Scan for the cell matching the given text and deliver its (X, Y) coordinate at center. 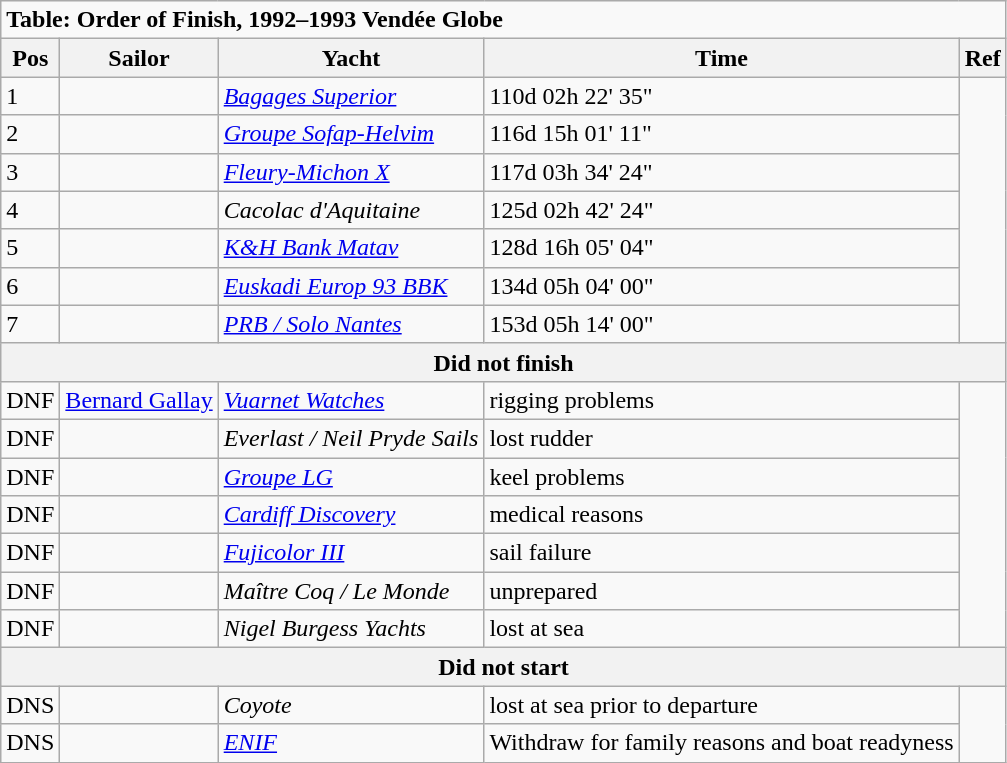
K&H Bank Matav (351, 248)
lost rudder (722, 438)
128d 16h 05' 04" (722, 248)
Euskadi Europ 93 BBK (351, 286)
1 (30, 96)
sail failure (722, 553)
PRB / Solo Nantes (351, 324)
Vuarnet Watches (351, 400)
Groupe Sofap-Helvim (351, 134)
5 (30, 248)
Groupe LG (351, 477)
116d 15h 01' 11" (722, 134)
Everlast / Neil Pryde Sails (351, 438)
Nigel Burgess Yachts (351, 629)
keel problems (722, 477)
Fleury-Michon X (351, 172)
Sailor (139, 58)
lost at sea prior to departure (722, 705)
153d 05h 14' 00" (722, 324)
Fujicolor III (351, 553)
Cardiff Discovery (351, 515)
117d 03h 34' 24" (722, 172)
7 (30, 324)
Coyote (351, 705)
Did not start (504, 667)
unprepared (722, 591)
medical reasons (722, 515)
Yacht (351, 58)
Maître Coq / Le Monde (351, 591)
Withdraw for family reasons and boat readyness (722, 743)
134d 05h 04' 00" (722, 286)
125d 02h 42' 24" (722, 210)
Bagages Superior (351, 96)
110d 02h 22' 35" (722, 96)
Time (722, 58)
Table: Order of Finish, 1992–1993 Vendée Globe (504, 20)
Ref (982, 58)
Bernard Gallay (139, 400)
Did not finish (504, 362)
lost at sea (722, 629)
3 (30, 172)
2 (30, 134)
rigging problems (722, 400)
ENIF (351, 743)
Cacolac d'Aquitaine (351, 210)
6 (30, 286)
4 (30, 210)
Pos (30, 58)
